Locate the cell with the specified text and output its (x, y) center coordinate. 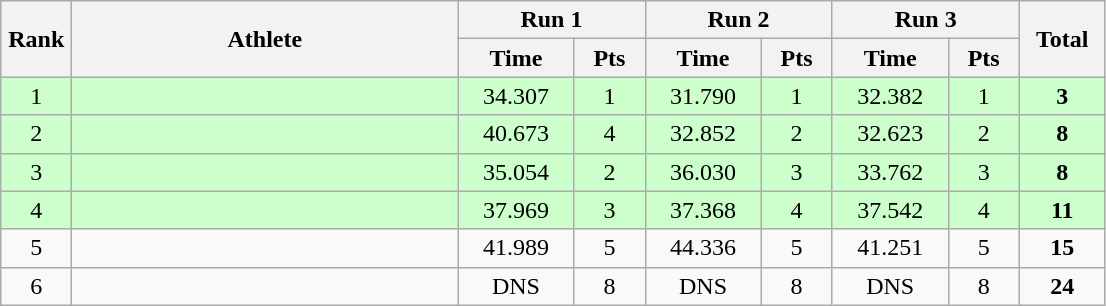
33.762 (890, 172)
36.030 (703, 172)
Run 2 (738, 20)
32.623 (890, 134)
Rank (36, 39)
37.969 (516, 210)
Total (1062, 39)
32.382 (890, 96)
37.542 (890, 210)
Athlete (265, 39)
41.251 (890, 248)
35.054 (516, 172)
37.368 (703, 210)
34.307 (516, 96)
44.336 (703, 248)
32.852 (703, 134)
11 (1062, 210)
Run 3 (926, 20)
40.673 (516, 134)
24 (1062, 286)
6 (36, 286)
15 (1062, 248)
31.790 (703, 96)
Run 1 (552, 20)
41.989 (516, 248)
